Detect which cell encompasses the target text, then output its (X, Y) center coordinate. 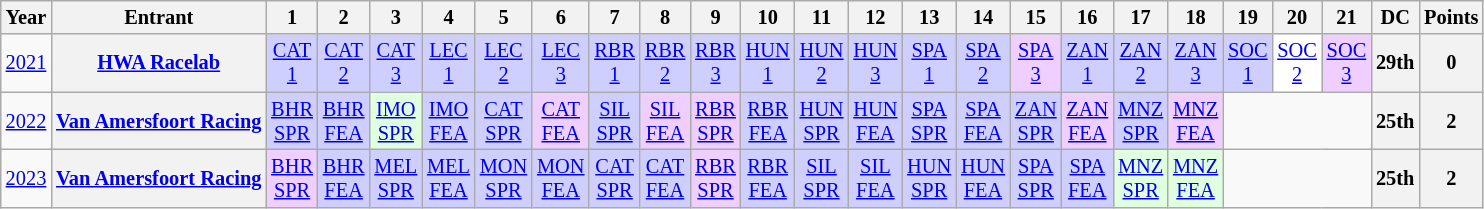
ZAN3 (1196, 63)
9 (715, 17)
6 (560, 17)
5 (504, 17)
CAT2 (344, 63)
11 (822, 17)
IMOFEA (448, 121)
ZAN2 (1140, 63)
19 (1248, 17)
7 (614, 17)
2023 (26, 178)
IMOSPR (396, 121)
HUN1 (768, 63)
SPA3 (1036, 63)
16 (1088, 17)
20 (1296, 17)
MONFEA (560, 178)
12 (875, 17)
RBR1 (614, 63)
Points (1451, 17)
SOC1 (1248, 63)
2021 (26, 63)
2022 (26, 121)
SPA1 (929, 63)
CAT1 (292, 63)
4 (448, 17)
MELFEA (448, 178)
14 (983, 17)
ZAN1 (1088, 63)
ZANSPR (1036, 121)
8 (665, 17)
1 (292, 17)
Year (26, 17)
SOC3 (1346, 63)
15 (1036, 17)
10 (768, 17)
HWA Racelab (158, 63)
LEC2 (504, 63)
HUN3 (875, 63)
SOC2 (1296, 63)
CAT3 (396, 63)
LEC1 (448, 63)
17 (1140, 17)
MONSPR (504, 178)
RBR2 (665, 63)
HUN2 (822, 63)
18 (1196, 17)
ZANFEA (1088, 121)
Entrant (158, 17)
MELSPR (396, 178)
3 (396, 17)
13 (929, 17)
RBR3 (715, 63)
SPA2 (983, 63)
0 (1451, 63)
LEC3 (560, 63)
DC (1395, 17)
21 (1346, 17)
29th (1395, 63)
